For the text-containing cell, return its midpoint in [x, y] coordinate format. 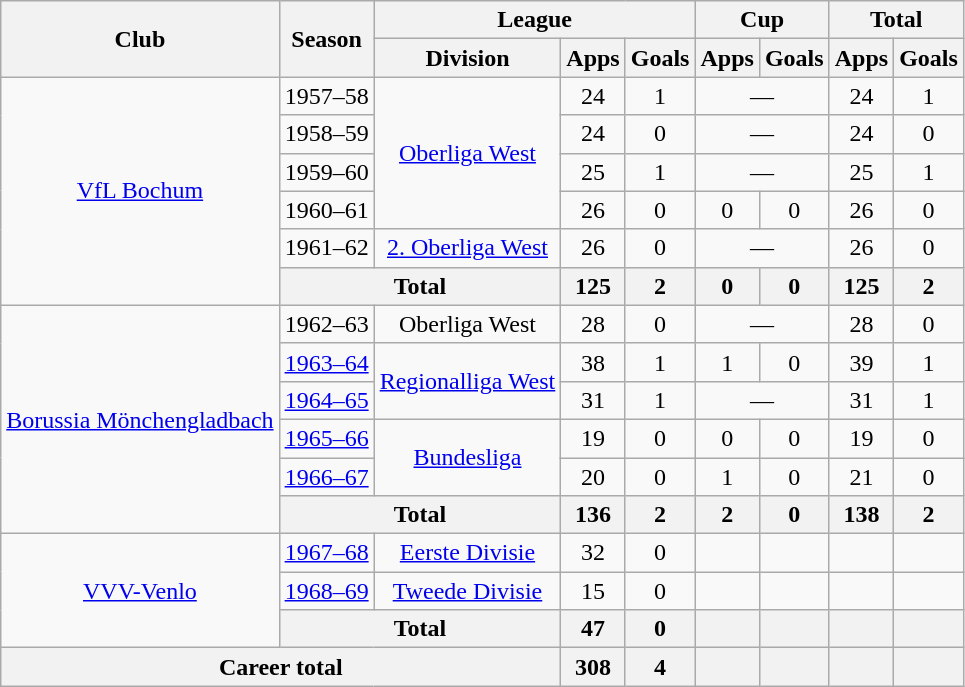
1966–67 [326, 477]
138 [861, 515]
1968–69 [326, 591]
21 [861, 477]
Club [140, 39]
47 [593, 629]
1962–63 [326, 324]
VfL Bochum [140, 191]
Eerste Divisie [468, 553]
Cup [762, 20]
1957–58 [326, 96]
Season [326, 39]
1958–59 [326, 134]
VVV-Venlo [140, 591]
32 [593, 553]
League [534, 20]
38 [593, 362]
Regionalliga West [468, 381]
20 [593, 477]
1960–61 [326, 210]
Bundesliga [468, 457]
Division [468, 58]
15 [593, 591]
136 [593, 515]
Career total [281, 667]
39 [861, 362]
1965–66 [326, 438]
4 [660, 667]
1963–64 [326, 362]
1961–62 [326, 248]
308 [593, 667]
1967–68 [326, 553]
1959–60 [326, 172]
2. Oberliga West [468, 248]
Borussia Mönchengladbach [140, 419]
1964–65 [326, 400]
Tweede Divisie [468, 591]
